Find where the given text appears and provide that cell's center as [X, Y] coordinate. 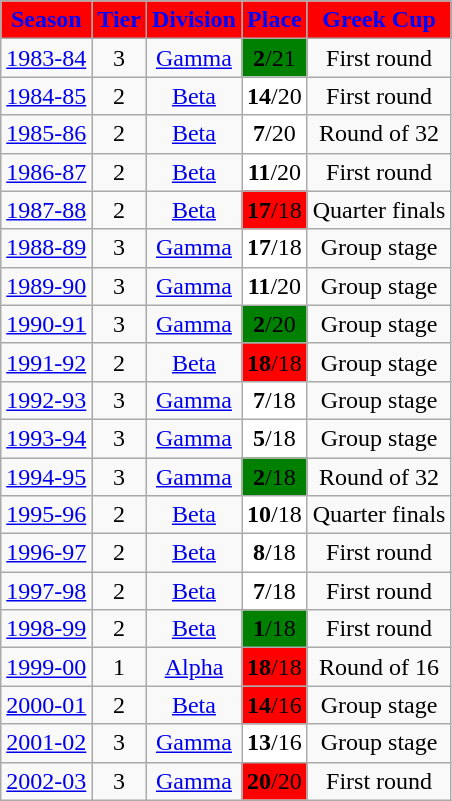
14/16 [275, 705]
1988-89 [46, 248]
1996-97 [46, 553]
Round of 16 [379, 667]
Tier [120, 20]
1991-92 [46, 362]
1999-00 [46, 667]
1986-87 [46, 172]
5/18 [275, 438]
Place [275, 20]
7/20 [275, 134]
1983-84 [46, 58]
1992-93 [46, 400]
1 [120, 667]
20/20 [275, 781]
8/18 [275, 553]
2001-02 [46, 743]
1993-94 [46, 438]
Division [194, 20]
1994-95 [46, 477]
1987-88 [46, 210]
1990-91 [46, 324]
2000-01 [46, 705]
14/20 [275, 96]
1/18 [275, 629]
1985-86 [46, 134]
1984-85 [46, 96]
1998-99 [46, 629]
13/16 [275, 743]
2002-03 [46, 781]
Greek Cup [379, 20]
2/20 [275, 324]
10/18 [275, 515]
Season [46, 20]
2/21 [275, 58]
1997-98 [46, 591]
1989-90 [46, 286]
1995-96 [46, 515]
Alpha [194, 667]
2/18 [275, 477]
